Identify which cell holds the provided text, then report its (x, y) central coordinate. 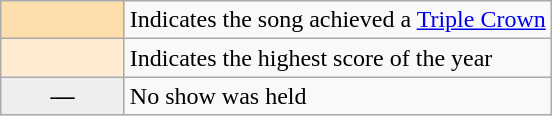
Indicates the song achieved a Triple Crown (338, 20)
Indicates the highest score of the year (338, 58)
— (63, 96)
No show was held (338, 96)
